Detect which cell encompasses the target text, then output its [X, Y] center coordinate. 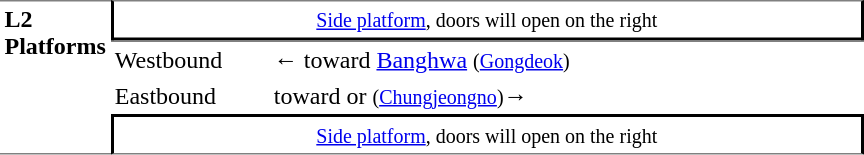
← toward Banghwa (Gongdeok) [566, 59]
Eastbound [190, 96]
toward or (Chungjeongno)→ [566, 96]
L2Platforms [55, 77]
Westbound [190, 59]
